Capture the cell that displays the provided text and extract its [X, Y] central coordinate. 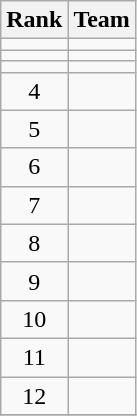
12 [34, 395]
5 [34, 129]
6 [34, 167]
8 [34, 243]
4 [34, 91]
9 [34, 281]
11 [34, 357]
7 [34, 205]
Team [102, 20]
10 [34, 319]
Rank [34, 20]
